Determine the [x, y] coordinate at the center of the cell enclosing the given text.  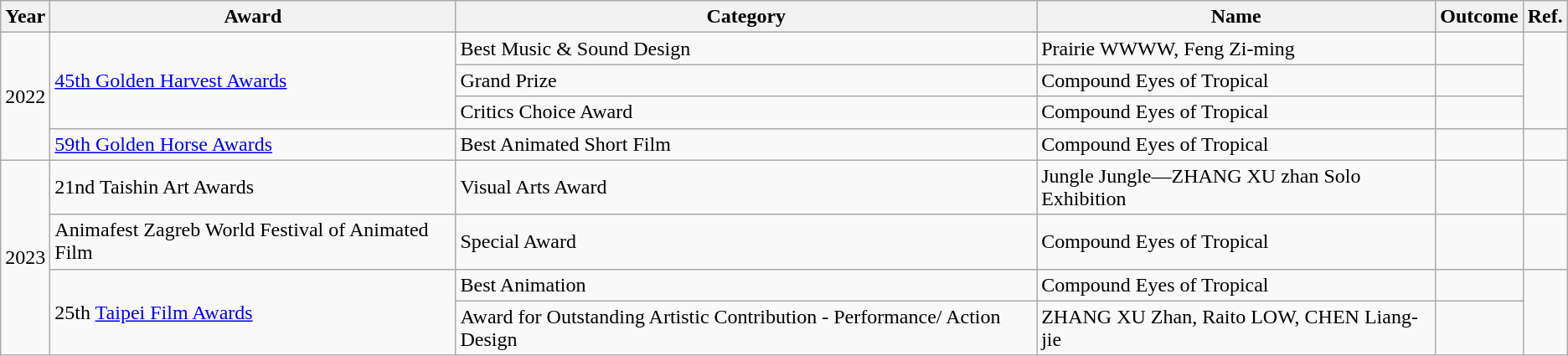
25th Taipei Film Awards [253, 312]
Award [253, 17]
Special Award [746, 241]
Jungle Jungle—ZHANG XU zhan Solo Exhibition [1236, 188]
Critics Choice Award [746, 112]
Year [25, 17]
Grand Prize [746, 80]
21nd Taishin Art Awards [253, 188]
Best Animated Short Film [746, 144]
Award for Outstanding Artistic Contribution - Performance/ Action Design [746, 328]
Animafest Zagreb World Festival of Animated Film [253, 241]
2022 [25, 96]
Outcome [1479, 17]
Category [746, 17]
59th Golden Horse Awards [253, 144]
Ref. [1545, 17]
ZHANG XU Zhan, Raito LOW, CHEN Liang-jie [1236, 328]
Visual Arts Award [746, 188]
Prairie WWWW, Feng Zi-ming [1236, 49]
Best Animation [746, 285]
2023 [25, 258]
Best Music & Sound Design [746, 49]
Name [1236, 17]
45th Golden Harvest Awards [253, 80]
